Return [X, Y] of the center of cell containing provided text 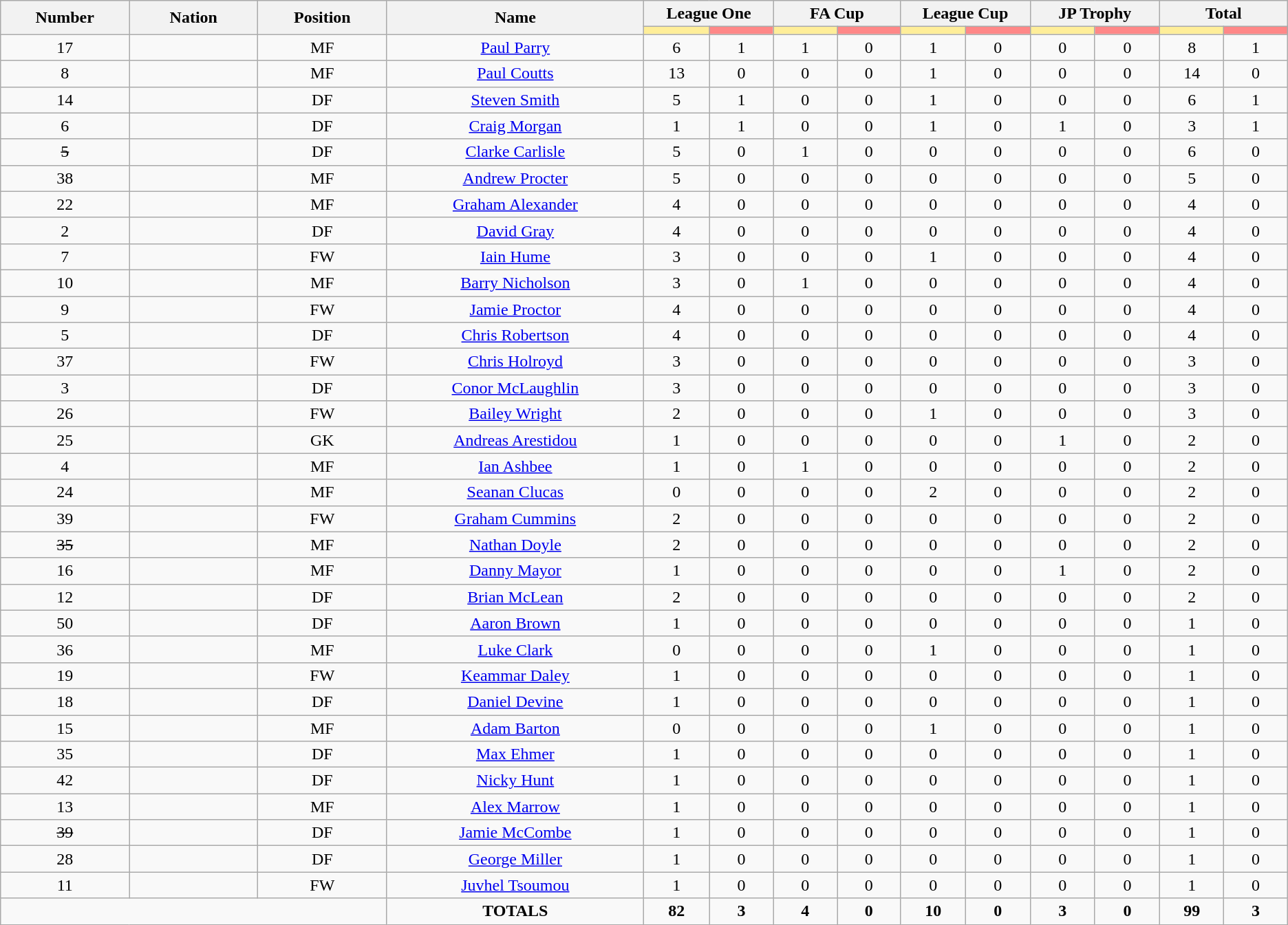
Seanan Clucas [515, 492]
Nathan Doyle [515, 545]
Nation [194, 18]
15 [65, 728]
7 [65, 257]
David Gray [515, 230]
28 [65, 859]
Steven Smith [515, 100]
36 [65, 649]
Juvhel Tsoumou [515, 885]
50 [65, 623]
Jamie Proctor [515, 309]
99 [1192, 911]
82 [677, 911]
Chris Holroyd [515, 362]
12 [65, 597]
24 [65, 492]
League One [709, 14]
FA Cup [837, 14]
Chris Robertson [515, 336]
19 [65, 675]
17 [65, 47]
Paul Parry [515, 47]
Luke Clark [515, 649]
George Miller [515, 859]
Nicky Hunt [515, 781]
League Cup [965, 14]
Daniel Devine [515, 701]
Brian McLean [515, 597]
Keammar Daley [515, 675]
Paul Coutts [515, 74]
38 [65, 178]
42 [65, 781]
16 [65, 571]
TOTALS [515, 911]
Craig Morgan [515, 126]
Number [65, 18]
Ian Ashbee [515, 466]
Max Ehmer [515, 754]
11 [65, 885]
Conor McLaughlin [515, 388]
22 [65, 204]
Aaron Brown [515, 623]
Andrew Procter [515, 178]
25 [65, 440]
Iain Hume [515, 257]
GK [322, 440]
Andreas Arestidou [515, 440]
9 [65, 309]
Total [1223, 14]
Alex Marrow [515, 807]
Name [515, 18]
Jamie McCombe [515, 833]
Graham Cummins [515, 519]
Graham Alexander [515, 204]
Barry Nicholson [515, 283]
Clarke Carlisle [515, 152]
26 [65, 414]
JP Trophy [1095, 14]
Danny Mayor [515, 571]
Adam Barton [515, 728]
Position [322, 18]
37 [65, 362]
18 [65, 701]
Bailey Wright [515, 414]
